From the cell containing the given text, extract its center point as [X, Y] coordinate. 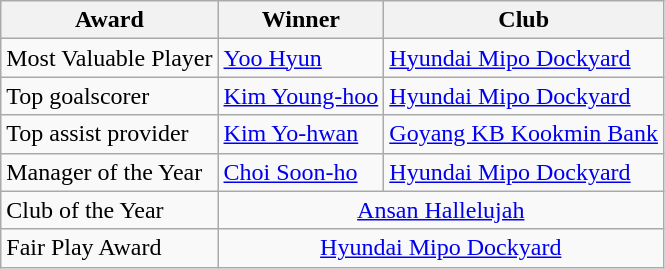
Yoo Hyun [301, 58]
Most Valuable Player [110, 58]
Fair Play Award [110, 248]
Club [524, 20]
Goyang KB Kookmin Bank [524, 134]
Manager of the Year [110, 172]
Top goalscorer [110, 96]
Kim Yo-hwan [301, 134]
Kim Young-hoo [301, 96]
Ansan Hallelujah [441, 210]
Top assist provider [110, 134]
Choi Soon-ho [301, 172]
Award [110, 20]
Club of the Year [110, 210]
Winner [301, 20]
